Return (X, Y) of the center of cell containing provided text 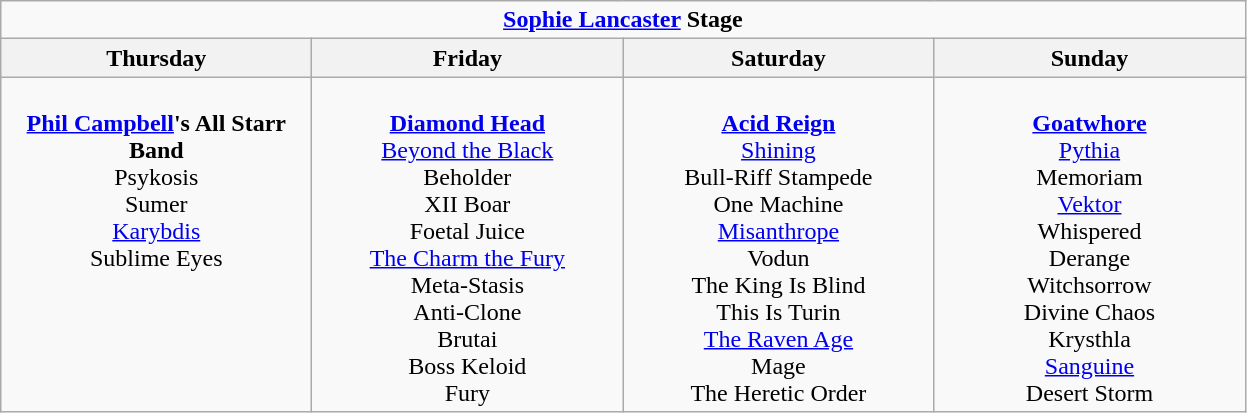
Sunday (1090, 58)
Acid Reign Shining Bull-Riff Stampede One Machine Misanthrope Vodun The King Is Blind This Is Turin The Raven Age Mage The Heretic Order (778, 244)
Friday (468, 58)
Thursday (156, 58)
Saturday (778, 58)
Goatwhore Pythia Memoriam Vektor Whispered Derange Witchsorrow Divine Chaos Krysthla Sanguine Desert Storm (1090, 244)
Sophie Lancaster Stage (623, 20)
Phil Campbell's All Starr Band Psykosis Sumer Karybdis Sublime Eyes (156, 244)
Diamond Head Beyond the Black Beholder XII Boar Foetal Juice The Charm the Fury Meta-Stasis Anti-Clone Brutai Boss Keloid Fury (468, 244)
